Extract the [x, y] coordinate from the center of the cell holding the provided text.  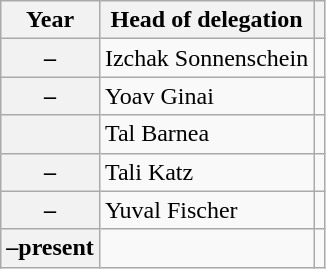
Izchak Sonnenschein [206, 58]
Tal Barnea [206, 134]
Tali Katz [206, 172]
Year [50, 20]
Yoav Ginai [206, 96]
Head of delegation [206, 20]
Yuval Fischer [206, 210]
–present [50, 248]
